Locate the cell with the specified text and output its [X, Y] center coordinate. 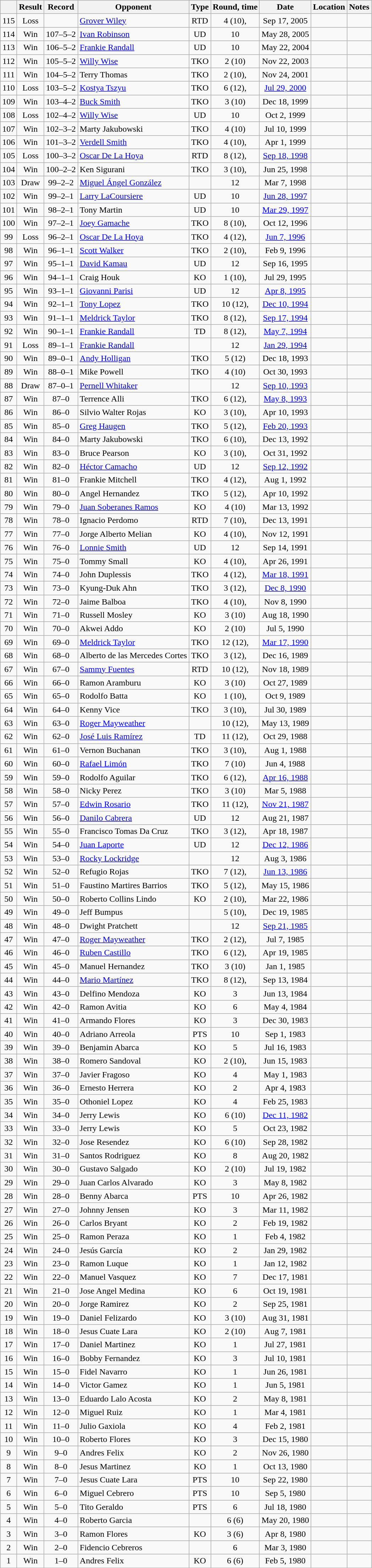
106–5–2 [61, 48]
75 [9, 561]
Apr 10, 1992 [285, 493]
Jun 4, 1988 [285, 764]
Jul 30, 1989 [285, 710]
Apr 26, 1982 [285, 1196]
Tito Geraldo [133, 1507]
70 [9, 629]
Mario Martínez [133, 980]
Aug 7, 1981 [285, 1331]
Ramon Avitia [133, 1007]
47 [9, 939]
Jul 5, 1990 [285, 629]
Jun 15, 1983 [285, 1061]
Mar 5, 1988 [285, 791]
5–0 [61, 1507]
76–0 [61, 547]
4–0 [61, 1520]
Adriano Arreola [133, 1034]
97–2–1 [61, 223]
Feb 25, 1983 [285, 1102]
18 [9, 1331]
Nov 8, 1990 [285, 602]
Scott Walker [133, 250]
50 [9, 899]
48 [9, 926]
Miguel Cebrero [133, 1493]
Mar 29, 1997 [285, 210]
107–5–2 [61, 34]
Round, time [235, 7]
Ramon Flores [133, 1534]
Sep 17, 2005 [285, 21]
41 [9, 1020]
Jan 12, 1982 [285, 1264]
99–2–2 [61, 183]
Greg Haugen [133, 426]
37–0 [61, 1075]
16–0 [61, 1358]
May 8, 1993 [285, 399]
15–0 [61, 1372]
35–0 [61, 1102]
Feb 4, 1982 [285, 1236]
6–0 [61, 1493]
Miguel Ruiz [133, 1412]
Carlos Bryant [133, 1223]
92–1–1 [61, 304]
20 [9, 1304]
Kostya Tszyu [133, 88]
Dec 13, 1992 [285, 439]
56–0 [61, 818]
Sep 13, 1984 [285, 980]
111 [9, 75]
Delfino Mendoza [133, 993]
Jul 18, 1980 [285, 1507]
Nov 22, 2003 [285, 61]
Rocky Lockridge [133, 858]
Apr 8, 1995 [285, 291]
83–0 [61, 453]
32 [9, 1142]
87–0 [61, 399]
9–0 [61, 1453]
Juan Laporte [133, 845]
87 [9, 399]
101 [9, 210]
Romero Sandoval [133, 1061]
62–0 [61, 737]
May 8, 1981 [285, 1399]
Roberto Garcia [133, 1520]
Jul 29, 2000 [285, 88]
David Kamau [133, 264]
32–0 [61, 1142]
82–0 [61, 466]
58–0 [61, 791]
Jaime Balboa [133, 602]
Mar 18, 1991 [285, 574]
8 (10), [235, 223]
95–1–1 [61, 264]
77 [9, 534]
21–0 [61, 1291]
Dec 17, 1981 [285, 1277]
Oct 13, 1980 [285, 1466]
19 [9, 1318]
Aug 18, 1990 [285, 615]
42–0 [61, 1007]
Nov 21, 1987 [285, 804]
Armando Flores [133, 1020]
Oct 31, 1992 [285, 453]
99 [9, 237]
May 4, 1984 [285, 1007]
105 [9, 155]
Mar 17, 1990 [285, 642]
Dwight Pratchett [133, 926]
26 [9, 1223]
Sep 21, 1985 [285, 926]
Sep 22, 1980 [285, 1480]
7 (10), [235, 520]
Oct 12, 1996 [285, 223]
63 [9, 723]
Jun 5, 1981 [285, 1385]
50–0 [61, 899]
91–1–1 [61, 318]
59–0 [61, 777]
Sammy Fuentes [133, 669]
103–4–2 [61, 102]
Othoniel Lopez [133, 1102]
34–0 [61, 1115]
Tony Martin [133, 210]
Verdell Smith [133, 142]
Jeff Bumpus [133, 912]
80–0 [61, 493]
17 [9, 1345]
Johnny Jensen [133, 1209]
94 [9, 304]
Larry LaCoursiere [133, 196]
54 [9, 845]
85 [9, 426]
46 [9, 953]
3 (6) [235, 1534]
Roberto Flores [133, 1439]
Sep 17, 1994 [285, 318]
70–0 [61, 629]
51 [9, 885]
26–0 [61, 1223]
7–0 [61, 1480]
Notes [359, 7]
81–0 [61, 480]
37 [9, 1075]
104 [9, 169]
73–0 [61, 588]
24 [9, 1250]
Fidel Navarro [133, 1372]
40 [9, 1034]
65 [9, 696]
88–0–1 [61, 372]
May 1, 1983 [285, 1075]
11–0 [61, 1426]
51–0 [61, 885]
22–0 [61, 1277]
Buck Smith [133, 102]
79 [9, 507]
May 7, 1994 [285, 331]
80 [9, 493]
74 [9, 574]
109 [9, 102]
99–2–1 [61, 196]
Jul 7, 1985 [285, 939]
113 [9, 48]
75–0 [61, 561]
Tony Lopez [133, 304]
Aug 20, 1982 [285, 1155]
90 [9, 358]
Feb 20, 1993 [285, 426]
103–5–2 [61, 88]
33 [9, 1129]
Jan 29, 1982 [285, 1250]
Jun 25, 1998 [285, 169]
66–0 [61, 683]
Vernon Buchanan [133, 750]
Edwin Rosario [133, 804]
52–0 [61, 872]
Kenny Vice [133, 710]
Aug 3, 1986 [285, 858]
102 [9, 196]
59 [9, 777]
25–0 [61, 1236]
85–0 [61, 426]
97 [9, 264]
13 [9, 1399]
Dec 18, 1999 [285, 102]
6 (10), [235, 439]
8–0 [61, 1466]
38 [9, 1061]
Ignacio Perdomo [133, 520]
2 (12), [235, 939]
23 [9, 1264]
May 13, 1989 [285, 723]
Dec 13, 1991 [285, 520]
Location [329, 7]
61 [9, 750]
Aug 1, 1988 [285, 750]
Manuel Vasquez [133, 1277]
Dec 11, 1982 [285, 1115]
3–0 [61, 1534]
Oct 19, 1981 [285, 1291]
98–2–1 [61, 210]
Rodolfo Aguilar [133, 777]
Sep 25, 1981 [285, 1304]
Francisco Tomas Da Cruz [133, 831]
63–0 [61, 723]
35 [9, 1102]
87–0–1 [61, 385]
103 [9, 183]
Daniel Martinez [133, 1345]
25 [9, 1236]
29 [9, 1182]
81 [9, 480]
31 [9, 1155]
Santos Rodriguez [133, 1155]
56 [9, 818]
Oct 30, 1993 [285, 372]
May 15, 1986 [285, 885]
Javier Fragoso [133, 1075]
Mar 3, 1980 [285, 1547]
53–0 [61, 858]
Silvio Walter Rojas [133, 413]
Julio Gaxiola [133, 1426]
Sep 18, 1998 [285, 155]
76 [9, 547]
95 [9, 291]
7 (12), [235, 872]
Alberto de las Mercedes Cortes [133, 656]
Jan 29, 1994 [285, 345]
Giovanni Parisi [133, 291]
Ivan Robinson [133, 34]
Bobby Fernandez [133, 1358]
Oct 23, 1982 [285, 1129]
Gustavo Salgado [133, 1169]
64 [9, 710]
28–0 [61, 1196]
Manuel Hernandez [133, 966]
106 [9, 142]
46–0 [61, 953]
Kyung-Duk Ahn [133, 588]
May 22, 2004 [285, 48]
52 [9, 872]
114 [9, 34]
71–0 [61, 615]
Sep 5, 1980 [285, 1493]
Mike Powell [133, 372]
30 [9, 1169]
Benny Abarca [133, 1196]
Victor Gamez [133, 1385]
22 [9, 1277]
34 [9, 1115]
Mar 7, 1998 [285, 183]
Aug 31, 1981 [285, 1318]
30–0 [61, 1169]
Benjamin Abarca [133, 1048]
84–0 [61, 439]
96–2–1 [61, 237]
Nov 24, 2001 [285, 75]
39–0 [61, 1048]
79–0 [61, 507]
Nicky Perez [133, 791]
Lonnie Smith [133, 547]
Sep 12, 1992 [285, 466]
98 [9, 250]
100 [9, 223]
Jose Resendez [133, 1142]
Dec 19, 1985 [285, 912]
Jan 1, 1985 [285, 966]
36–0 [61, 1088]
Jun 26, 1981 [285, 1372]
115 [9, 21]
39 [9, 1048]
Feb 19, 1982 [285, 1223]
93 [9, 318]
93–1–1 [61, 291]
45 [9, 966]
61–0 [61, 750]
5 (12) [235, 358]
84 [9, 439]
Tommy Small [133, 561]
Mar 13, 1992 [285, 507]
36 [9, 1088]
94–1–1 [61, 277]
68–0 [61, 656]
Oct 27, 1989 [285, 683]
1–0 [61, 1561]
Dec 8, 1990 [285, 588]
Miguel Ángel González [133, 183]
69 [9, 642]
Ruben Castillo [133, 953]
Grover Wiley [133, 21]
Oct 29, 1988 [285, 737]
105–5–2 [61, 61]
Sep 28, 1982 [285, 1142]
Refugio Rojas [133, 872]
13–0 [61, 1399]
69–0 [61, 642]
Jun 7, 1996 [285, 237]
Jul 16, 1983 [285, 1048]
Feb 2, 1981 [285, 1426]
Nov 26, 1980 [285, 1453]
49 [9, 912]
Dec 16, 1989 [285, 656]
60 [9, 764]
Sep 14, 1991 [285, 547]
7 (10) [235, 764]
Apr 26, 1991 [285, 561]
108 [9, 115]
65–0 [61, 696]
101–3–2 [61, 142]
44–0 [61, 980]
Terrence Alli [133, 399]
27 [9, 1209]
100–3–2 [61, 155]
9 [9, 1453]
43–0 [61, 993]
Héctor Camacho [133, 466]
Ken Sigurani [133, 169]
92 [9, 331]
33–0 [61, 1129]
66 [9, 683]
64–0 [61, 710]
47–0 [61, 939]
57 [9, 804]
107 [9, 129]
Fidencio Cebreros [133, 1547]
67–0 [61, 669]
Dec 18, 1993 [285, 358]
44 [9, 980]
12 (12), [235, 642]
Roberto Collins Lindo [133, 899]
40–0 [61, 1034]
Jul 10, 1981 [285, 1358]
24–0 [61, 1250]
Jul 10, 1999 [285, 129]
Rodolfo Batta [133, 696]
Nov 12, 1991 [285, 534]
Apr 8, 1980 [285, 1534]
15 [9, 1372]
78 [9, 520]
54–0 [61, 845]
96–1–1 [61, 250]
Dec 12, 1986 [285, 845]
Type [200, 7]
Pernell Whitaker [133, 385]
Record [61, 7]
41–0 [61, 1020]
Oct 9, 1989 [285, 696]
Akwei Addo [133, 629]
23–0 [61, 1264]
73 [9, 588]
19–0 [61, 1318]
55–0 [61, 831]
60–0 [61, 764]
89–0–1 [61, 358]
88 [9, 385]
Jun 13, 1984 [285, 993]
49–0 [61, 912]
Juan Carlos Alvarado [133, 1182]
Jul 27, 1981 [285, 1345]
Mar 4, 1981 [285, 1412]
67 [9, 669]
Ramon Peraza [133, 1236]
Result [30, 7]
Sep 16, 1995 [285, 264]
31–0 [61, 1155]
48–0 [61, 926]
Jose Angel Medina [133, 1291]
21 [9, 1291]
Apr 4, 1983 [285, 1088]
72–0 [61, 602]
77–0 [61, 534]
Apr 19, 1985 [285, 953]
Angel Hernandez [133, 493]
43 [9, 993]
Ernesto Herrera [133, 1088]
Dec 30, 1983 [285, 1020]
86 [9, 413]
14–0 [61, 1385]
Mar 22, 1986 [285, 899]
53 [9, 858]
78–0 [61, 520]
28 [9, 1196]
45–0 [61, 966]
Dec 15, 1980 [285, 1439]
Apr 1, 1999 [285, 142]
2–0 [61, 1547]
58 [9, 791]
Joey Gamache [133, 223]
Jorge Ramirez [133, 1304]
Date [285, 7]
12–0 [61, 1412]
38–0 [61, 1061]
18–0 [61, 1331]
Frankie Mitchell [133, 480]
Jun 28, 1997 [285, 196]
José Luis Ramírez [133, 737]
Aug 1, 1992 [285, 480]
83 [9, 453]
Jesus Martinez [133, 1466]
Bruce Pearson [133, 453]
42 [9, 1007]
John Duplessis [133, 574]
Oct 2, 1999 [285, 115]
90–1–1 [61, 331]
27–0 [61, 1209]
Sep 10, 1993 [285, 385]
29–0 [61, 1182]
Feb 5, 1980 [285, 1561]
72 [9, 602]
Jul 29, 1995 [285, 277]
Craig Houk [133, 277]
Danilo Cabrera [133, 818]
Daniel Felizardo [133, 1318]
55 [9, 831]
May 28, 2005 [285, 34]
May 20, 1980 [285, 1520]
10–0 [61, 1439]
82 [9, 466]
Sep 1, 1983 [285, 1034]
Apr 18, 1987 [285, 831]
104–5–2 [61, 75]
17–0 [61, 1345]
Ramon Aramburu [133, 683]
5 (10), [235, 912]
100–2–2 [61, 169]
14 [9, 1385]
74–0 [61, 574]
Jun 13, 1986 [285, 872]
Faustino Martires Barrios [133, 885]
Jul 19, 1982 [285, 1169]
110 [9, 88]
Andy Holligan [133, 358]
Jorge Alberto Melian [133, 534]
Feb 9, 1996 [285, 250]
Ramon Luque [133, 1264]
102–4–2 [61, 115]
57–0 [61, 804]
Mar 11, 1982 [285, 1209]
89 [9, 372]
68 [9, 656]
96 [9, 277]
62 [9, 737]
Dec 10, 1994 [285, 304]
91 [9, 345]
16 [9, 1358]
Russell Mosley [133, 615]
Aug 21, 1987 [285, 818]
Opponent [133, 7]
Terry Thomas [133, 75]
Jesús García [133, 1250]
Eduardo Lalo Acosta [133, 1399]
102–3–2 [61, 129]
86–0 [61, 413]
Apr 16, 1988 [285, 777]
71 [9, 615]
20–0 [61, 1304]
89–1–1 [61, 345]
Rafael Limón [133, 764]
11 [9, 1426]
Juan Soberanes Ramos [133, 507]
May 8, 1982 [285, 1182]
Apr 10, 1993 [285, 413]
Nov 18, 1989 [285, 669]
112 [9, 61]
